Detect which cell encompasses the target text, then output its (X, Y) center coordinate. 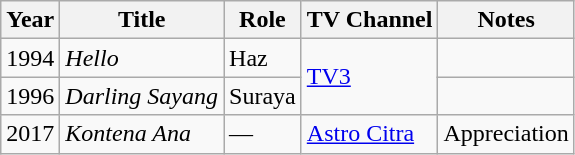
Appreciation (506, 134)
Haz (263, 58)
Darling Sayang (142, 96)
TV Channel (370, 20)
— (263, 134)
Role (263, 20)
1994 (30, 58)
TV3 (370, 77)
Notes (506, 20)
1996 (30, 96)
Suraya (263, 96)
Kontena Ana (142, 134)
Astro Citra (370, 134)
Year (30, 20)
Hello (142, 58)
2017 (30, 134)
Title (142, 20)
